Search for the cell housing the specified text and yield its (x, y) center coordinate. 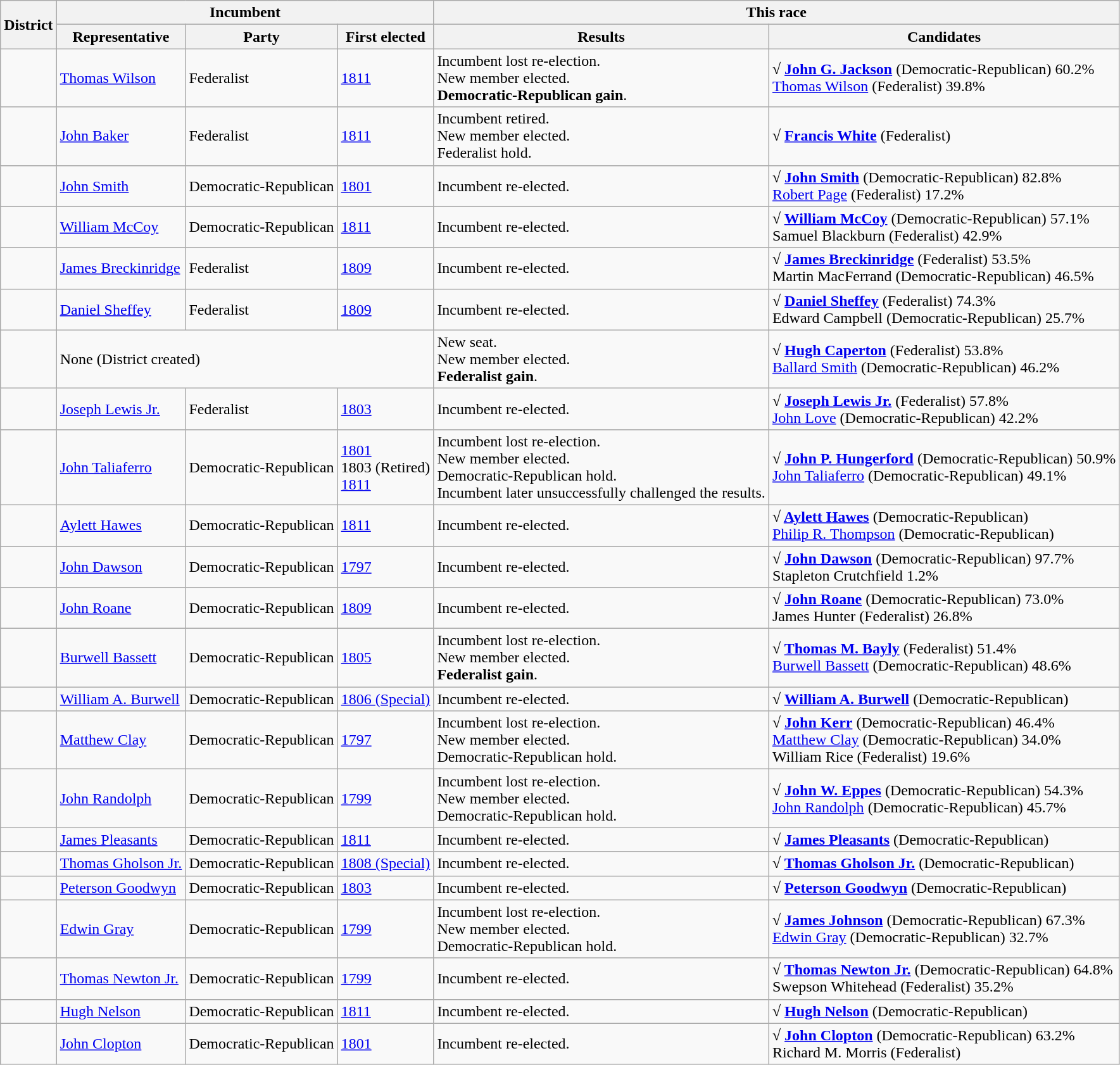
√ John Kerr (Democratic-Republican) 46.4%Matthew Clay (Democratic-Republican) 34.0%William Rice (Federalist) 19.6% (943, 740)
1808 (Special) (386, 864)
Hugh Nelson (121, 1011)
William McCoy (121, 227)
John Taliaferro (121, 467)
Incumbent retired.New member elected.Federalist hold. (601, 136)
Candidates (943, 37)
John Dawson (121, 566)
This race (776, 13)
John Roane (121, 608)
Party (261, 37)
√ William A. Burwell (Democratic-Republican) (943, 699)
Matthew Clay (121, 740)
Representative (121, 37)
William A. Burwell (121, 699)
Thomas Wilson (121, 78)
√ Peterson Goodwyn (Democratic-Republican) (943, 888)
Burwell Bassett (121, 658)
√ Thomas Gholson Jr. (Democratic-Republican) (943, 864)
√ John Smith (Democratic-Republican) 82.8%Robert Page (Federalist) 17.2% (943, 186)
Incumbent (245, 13)
Incumbent lost re-election.New member elected.Democratic-Republican gain. (601, 78)
√ John G. Jackson (Democratic-Republican) 60.2%Thomas Wilson (Federalist) 39.8% (943, 78)
√ James Johnson (Democratic-Republican) 67.3%Edwin Gray (Democratic-Republican) 32.7% (943, 929)
John Baker (121, 136)
√ John W. Eppes (Democratic-Republican) 54.3%John Randolph (Democratic-Republican) 45.7% (943, 798)
√ William McCoy (Democratic-Republican) 57.1%Samuel Blackburn (Federalist) 42.9% (943, 227)
First elected (386, 37)
John Smith (121, 186)
Joseph Lewis Jr. (121, 409)
√ Hugh Nelson (Democratic-Republican) (943, 1011)
Aylett Hawes (121, 526)
John Clopton (121, 1043)
New seat.New member elected.Federalist gain. (601, 359)
√ John Dawson (Democratic-Republican) 97.7%Stapleton Crutchfield 1.2% (943, 566)
√ Hugh Caperton (Federalist) 53.8%Ballard Smith (Democratic-Republican) 46.2% (943, 359)
1806 (Special) (386, 699)
√ John P. Hungerford (Democratic-Republican) 50.9%John Taliaferro (Democratic-Republican) 49.1% (943, 467)
√ John Roane (Democratic-Republican) 73.0%James Hunter (Federalist) 26.8% (943, 608)
√ Thomas M. Bayly (Federalist) 51.4%Burwell Bassett (Democratic-Republican) 48.6% (943, 658)
None (District created) (245, 359)
Peterson Goodwyn (121, 888)
√ Daniel Sheffey (Federalist) 74.3%Edward Campbell (Democratic-Republican) 25.7% (943, 309)
1805 (386, 658)
Thomas Newton Jr. (121, 979)
√ John Clopton (Democratic-Republican) 63.2%Richard M. Morris (Federalist) (943, 1043)
√ Francis White (Federalist) (943, 136)
District (28, 25)
Incumbent lost re-election.New member elected.Federalist gain. (601, 658)
John Randolph (121, 798)
√ Joseph Lewis Jr. (Federalist) 57.8%John Love (Democratic-Republican) 42.2% (943, 409)
√ Aylett Hawes (Democratic-Republican)Philip R. Thompson (Democratic-Republican) (943, 526)
Edwin Gray (121, 929)
Daniel Sheffey (121, 309)
James Pleasants (121, 840)
18011803 (Retired)1811 (386, 467)
James Breckinridge (121, 268)
√ James Breckinridge (Federalist) 53.5%Martin MacFerrand (Democratic-Republican) 46.5% (943, 268)
√ James Pleasants (Democratic-Republican) (943, 840)
Incumbent lost re-election.New member elected.Democratic-Republican hold.Incumbent later unsuccessfully challenged the results. (601, 467)
Thomas Gholson Jr. (121, 864)
√ Thomas Newton Jr. (Democratic-Republican) 64.8%Swepson Whitehead (Federalist) 35.2% (943, 979)
Results (601, 37)
